Determine the [x, y] coordinate at the center of the cell enclosing the given text.  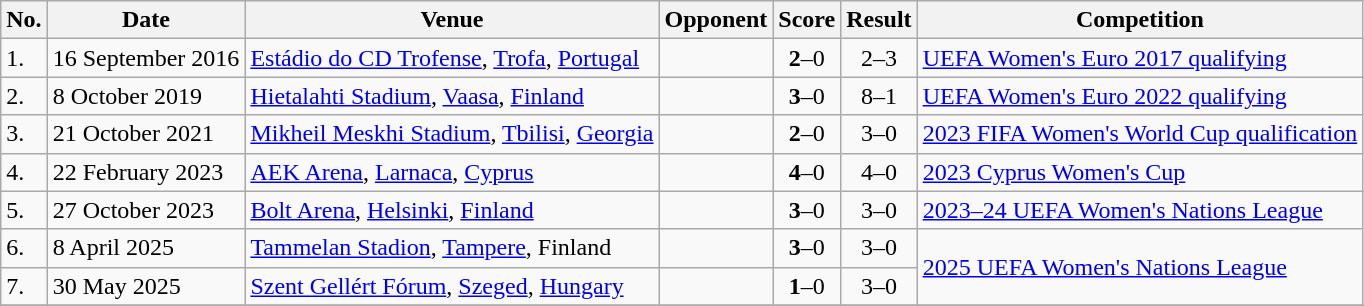
AEK Arena, Larnaca, Cyprus [452, 172]
7. [24, 286]
2023 Cyprus Women's Cup [1140, 172]
8–1 [879, 96]
4. [24, 172]
Venue [452, 20]
No. [24, 20]
Competition [1140, 20]
Mikheil Meskhi Stadium, Tbilisi, Georgia [452, 134]
3. [24, 134]
Szent Gellért Fórum, Szeged, Hungary [452, 286]
16 September 2016 [146, 58]
6. [24, 248]
8 October 2019 [146, 96]
Tammelan Stadion, Tampere, Finland [452, 248]
UEFA Women's Euro 2017 qualifying [1140, 58]
1–0 [807, 286]
2023–24 UEFA Women's Nations League [1140, 210]
2023 FIFA Women's World Cup qualification [1140, 134]
1. [24, 58]
Estádio do CD Trofense, Trofa, Portugal [452, 58]
2. [24, 96]
27 October 2023 [146, 210]
Score [807, 20]
21 October 2021 [146, 134]
Result [879, 20]
Date [146, 20]
Bolt Arena, Helsinki, Finland [452, 210]
30 May 2025 [146, 286]
22 February 2023 [146, 172]
5. [24, 210]
Opponent [716, 20]
UEFA Women's Euro 2022 qualifying [1140, 96]
2025 UEFA Women's Nations League [1140, 267]
2–3 [879, 58]
8 April 2025 [146, 248]
Hietalahti Stadium, Vaasa, Finland [452, 96]
